Detect which cell encompasses the target text, then output its [x, y] center coordinate. 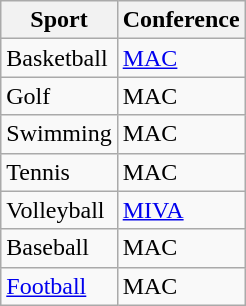
Tennis [59, 172]
Sport [59, 20]
Golf [59, 96]
Basketball [59, 58]
Football [59, 286]
Swimming [59, 134]
Baseball [59, 248]
Conference [181, 20]
Volleyball [59, 210]
MIVA [181, 210]
